From the cell containing the given text, extract its center point as [x, y] coordinate. 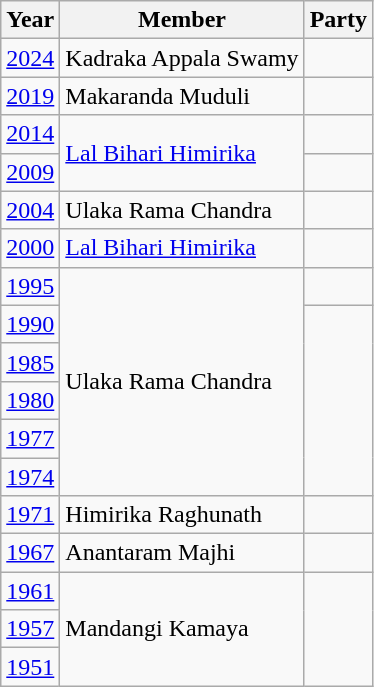
Anantaram Majhi [182, 553]
1985 [30, 362]
1967 [30, 553]
1961 [30, 591]
2014 [30, 134]
2024 [30, 58]
2009 [30, 172]
Kadraka Appala Swamy [182, 58]
Himirika Raghunath [182, 515]
1974 [30, 477]
Mandangi Kamaya [182, 629]
1951 [30, 667]
1990 [30, 324]
Makaranda Muduli [182, 96]
1957 [30, 629]
Year [30, 20]
1980 [30, 400]
1977 [30, 438]
2000 [30, 248]
2019 [30, 96]
2004 [30, 210]
Party [338, 20]
Member [182, 20]
1995 [30, 286]
1971 [30, 515]
